Identify which cell holds the provided text, then report its [X, Y] central coordinate. 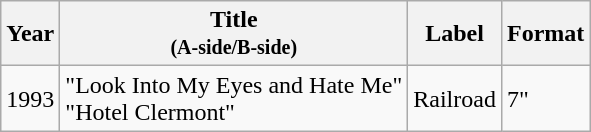
Label [455, 34]
7" [545, 98]
Format [545, 34]
Title (A-side/B-side) [234, 34]
1993 [30, 98]
"Look Into My Eyes and Hate Me""Hotel Clermont" [234, 98]
Railroad [455, 98]
Year [30, 34]
